Detect which cell encompasses the target text, then output its (X, Y) center coordinate. 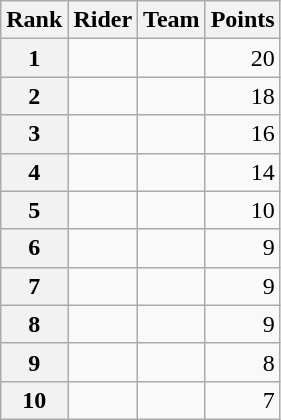
1 (34, 58)
18 (242, 96)
Rider (103, 20)
3 (34, 134)
Rank (34, 20)
14 (242, 172)
6 (34, 248)
Team (172, 20)
4 (34, 172)
5 (34, 210)
Points (242, 20)
20 (242, 58)
2 (34, 96)
16 (242, 134)
